Provide the [x, y] coordinate of the cell's center where the given text is located.  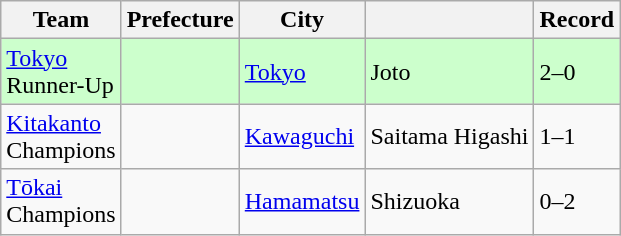
KitakantoChampions [61, 136]
Shizuoka [450, 202]
Record [577, 20]
Team [61, 20]
Saitama Higashi [450, 136]
Tokyo [302, 72]
Joto [450, 72]
Prefecture [180, 20]
1–1 [577, 136]
TokyoRunner-Up [61, 72]
City [302, 20]
2–0 [577, 72]
TōkaiChampions [61, 202]
Hamamatsu [302, 202]
0–2 [577, 202]
Kawaguchi [302, 136]
